From the cell containing the given text, extract its center point as (x, y) coordinate. 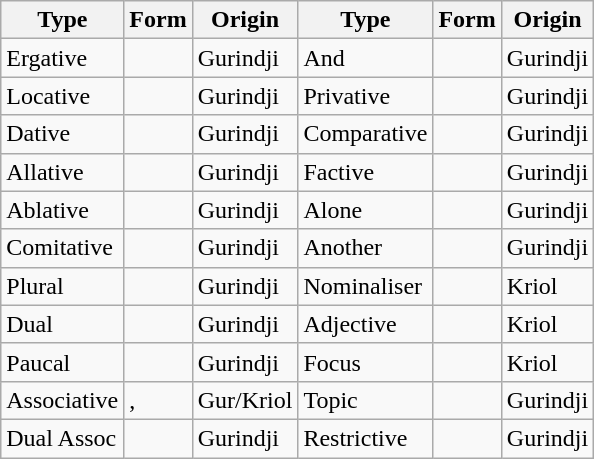
Another (366, 248)
Dual (62, 324)
Gur/Kriol (245, 400)
Adjective (366, 324)
Focus (366, 362)
Dative (62, 134)
Dual Assoc (62, 438)
Ablative (62, 210)
Allative (62, 172)
Locative (62, 96)
Topic (366, 400)
Paucal (62, 362)
Alone (366, 210)
Associative (62, 400)
Restrictive (366, 438)
Comparative (366, 134)
, (158, 400)
Ergative (62, 58)
Factive (366, 172)
And (366, 58)
Plural (62, 286)
Privative (366, 96)
Comitative (62, 248)
Nominaliser (366, 286)
